Locate the cell with the specified text and output its (X, Y) center coordinate. 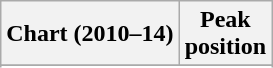
Peakposition (225, 34)
Chart (2010–14) (90, 34)
